Capture the cell that displays the provided text and extract its [x, y] central coordinate. 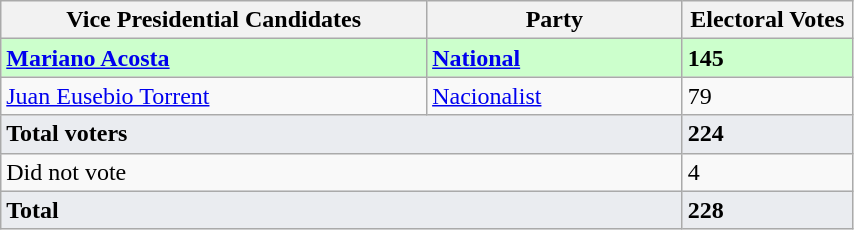
Mariano Acosta [214, 58]
228 [767, 210]
224 [767, 134]
4 [767, 172]
145 [767, 58]
79 [767, 96]
Total voters [342, 134]
Nacionalist [554, 96]
Total [342, 210]
Did not vote [342, 172]
Electoral Votes [767, 20]
Juan Eusebio Torrent [214, 96]
Vice Presidential Candidates [214, 20]
National [554, 58]
Party [554, 20]
